Return the [X, Y] coordinate for the center point of the cell that contains the specified text.  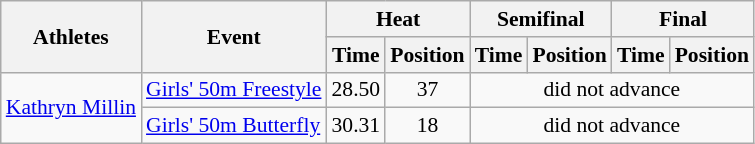
Final [683, 19]
37 [427, 90]
Heat [398, 19]
Semifinal [541, 19]
Event [234, 36]
Kathryn Millin [71, 108]
18 [427, 126]
Athletes [71, 36]
Girls' 50m Butterfly [234, 126]
28.50 [356, 90]
30.31 [356, 126]
Girls' 50m Freestyle [234, 90]
